Find where the given text appears and provide that cell's center as (X, Y) coordinate. 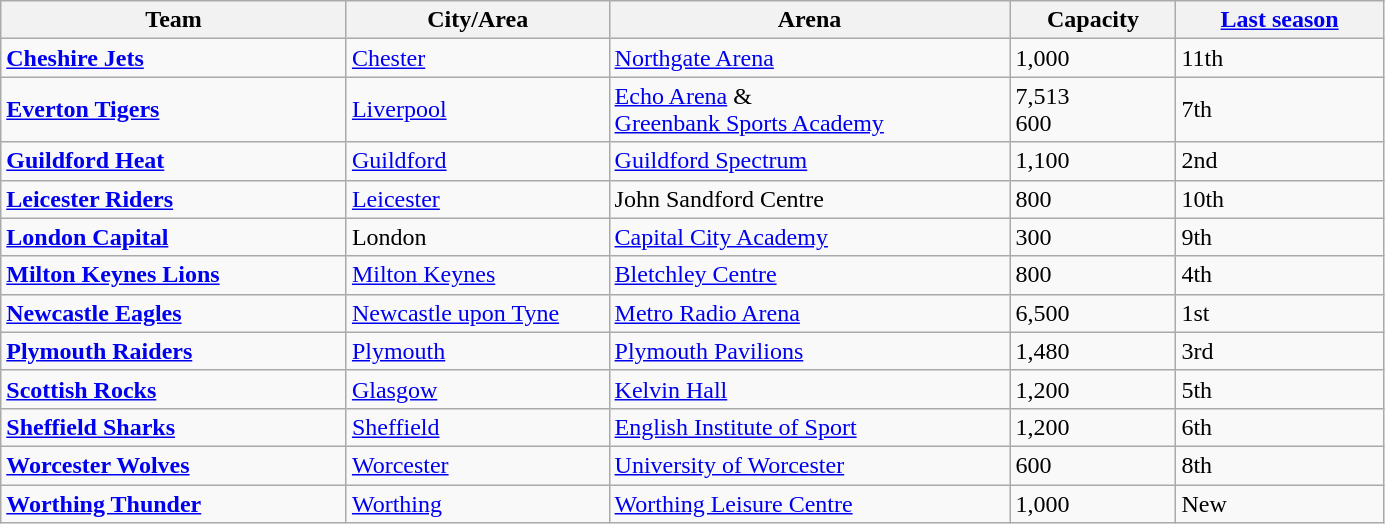
Newcastle upon Tyne (478, 313)
Plymouth Pavilions (810, 351)
Echo Arena & Greenbank Sports Academy (810, 110)
Guildford (478, 161)
3rd (1280, 351)
University of Worcester (810, 465)
Last season (1280, 20)
9th (1280, 237)
Plymouth Raiders (174, 351)
1,100 (1093, 161)
Sheffield (478, 427)
Scottish Rocks (174, 389)
Sheffield Sharks (174, 427)
City/Area (478, 20)
10th (1280, 199)
Arena (810, 20)
Chester (478, 58)
Capital City Academy (810, 237)
1,480 (1093, 351)
7th (1280, 110)
John Sandford Centre (810, 199)
4th (1280, 275)
2nd (1280, 161)
Worthing Thunder (174, 503)
Liverpool (478, 110)
Leicester Riders (174, 199)
Worcester (478, 465)
Capacity (1093, 20)
Worthing Leisure Centre (810, 503)
6th (1280, 427)
600 (1093, 465)
Cheshire Jets (174, 58)
Guildford Heat (174, 161)
Everton Tigers (174, 110)
Leicester (478, 199)
Bletchley Centre (810, 275)
5th (1280, 389)
London (478, 237)
8th (1280, 465)
Metro Radio Arena (810, 313)
300 (1093, 237)
Kelvin Hall (810, 389)
Glasgow (478, 389)
Team (174, 20)
11th (1280, 58)
Milton Keynes (478, 275)
Guildford Spectrum (810, 161)
Milton Keynes Lions (174, 275)
New (1280, 503)
Worcester Wolves (174, 465)
Plymouth (478, 351)
1st (1280, 313)
Northgate Arena (810, 58)
Worthing (478, 503)
English Institute of Sport (810, 427)
6,500 (1093, 313)
7,513 600 (1093, 110)
Newcastle Eagles (174, 313)
London Capital (174, 237)
